Determine the [X, Y] coordinate at the center of the cell enclosing the given text.  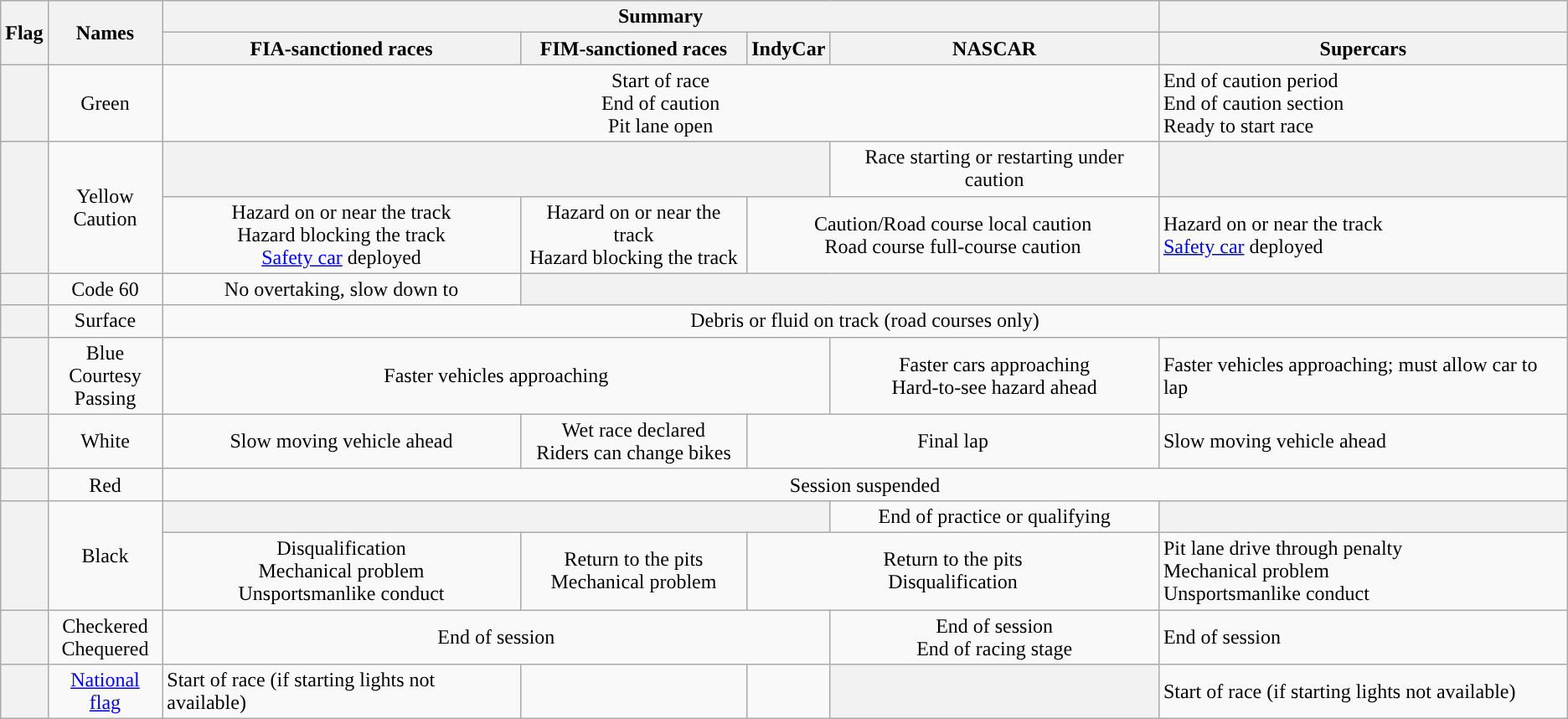
No overtaking, slow down to [342, 289]
Start of raceEnd of cautionPit lane open [661, 103]
Final lap [953, 441]
Supercars [1363, 49]
Return to the pits Mechanical problem [633, 571]
NASCAR [995, 49]
National flag [106, 692]
Race starting or restarting under caution [995, 169]
Surface [106, 321]
Green [106, 103]
YellowCaution [106, 208]
Red [106, 484]
BlueCourtesyPassing [106, 375]
Disqualification Mechanical problem Unsportsmanlike conduct [342, 571]
White [106, 441]
Session suspended [864, 484]
Return to the pits Disqualification [953, 571]
Black [106, 555]
Hazard on or near the track Hazard blocking the track Safety car deployed [342, 235]
IndyCar [789, 49]
Hazard on or near the track Safety car deployed [1363, 235]
Pit lane drive through penalty Mechanical problem Unsportsmanlike conduct [1363, 571]
FIM-sanctioned races [633, 49]
FIA-sanctioned races [342, 49]
End of session End of racing stage [995, 637]
Hazard on or near the track Hazard blocking the track [633, 235]
Faster vehicles approaching; must allow car to lap [1363, 375]
Flag [24, 33]
Code 60 [106, 289]
Debris or fluid on track (road courses only) [864, 321]
Names [106, 33]
Wet race declaredRiders can change bikes [633, 441]
End of caution periodEnd of caution sectionReady to start race [1363, 103]
Faster vehicles approaching [496, 375]
Summary [661, 17]
Faster cars approaching Hard-to-see hazard ahead [995, 375]
CheckeredChequered [106, 637]
End of practice or qualifying [995, 516]
Caution/Road course local caution Road course full-course caution [953, 235]
